Pinpoint the cell where the given text exists, returning its [x, y] midpoint coordinate. 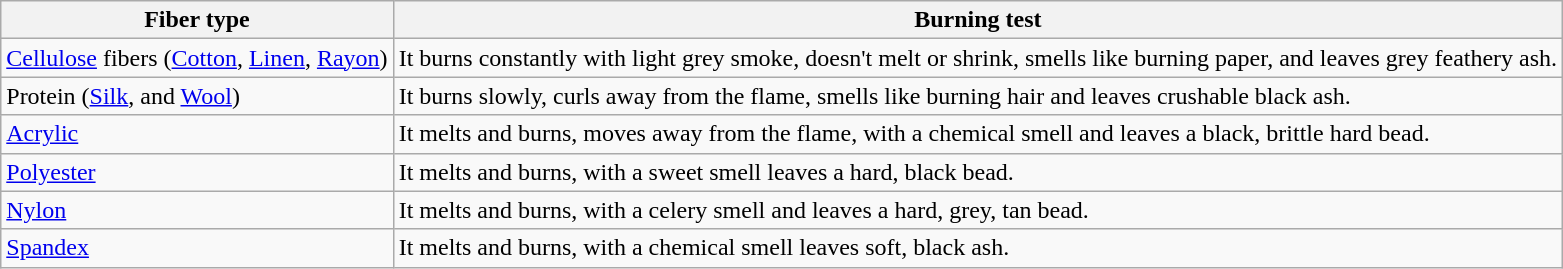
It melts and burns, with a celery smell and leaves a hard, grey, tan bead. [978, 210]
Protein (Silk, and Wool) [197, 96]
It burns constantly with light grey smoke, doesn't melt or shrink, smells like burning paper, and leaves grey feathery ash. [978, 58]
It melts and burns, moves away from the flame, with a chemical smell and leaves a black, brittle hard bead. [978, 134]
Burning test [978, 20]
Polyester [197, 172]
Fiber type [197, 20]
It melts and burns, with a chemical smell leaves soft, black ash. [978, 248]
It burns slowly, curls away from the flame, smells like burning hair and leaves crushable black ash. [978, 96]
Acrylic [197, 134]
It melts and burns, with a sweet smell leaves a hard, black bead. [978, 172]
Nylon [197, 210]
Cellulose fibers (Cotton, Linen, Rayon) [197, 58]
Spandex [197, 248]
